Determine the (X, Y) coordinate at the center of the cell enclosing the given text.  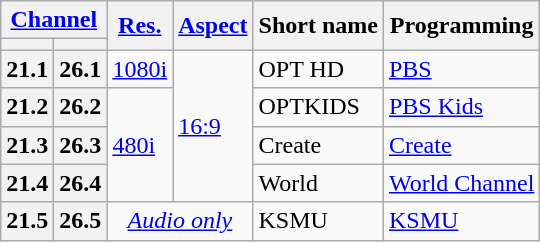
21.5 (28, 221)
Audio only (180, 221)
26.1 (80, 69)
World (318, 183)
21.3 (28, 145)
26.4 (80, 183)
480i (140, 145)
1080i (140, 69)
26.5 (80, 221)
26.2 (80, 107)
26.3 (80, 145)
Aspect (213, 26)
21.1 (28, 69)
PBS (461, 69)
21.2 (28, 107)
OPT HD (318, 69)
OPTKIDS (318, 107)
Res. (140, 26)
16:9 (213, 126)
World Channel (461, 183)
PBS Kids (461, 107)
Programming (461, 26)
Short name (318, 26)
21.4 (28, 183)
Channel (54, 20)
